Extract the (X, Y) coordinate from the center of the cell holding the provided text.  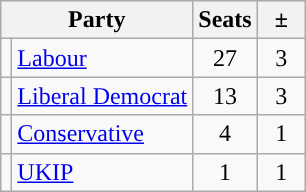
± (281, 20)
Seats (225, 20)
13 (225, 96)
UKIP (102, 172)
4 (225, 134)
Conservative (102, 134)
Liberal Democrat (102, 96)
Labour (102, 58)
27 (225, 58)
Party (97, 20)
